Determine the (X, Y) coordinate at the center of the cell enclosing the given text.  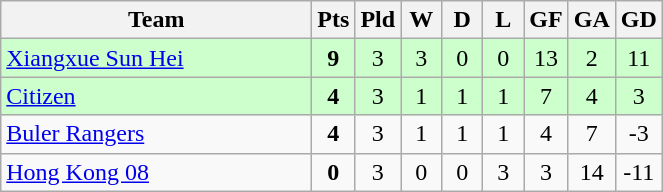
GD (638, 20)
Pts (334, 20)
GF (546, 20)
GA (592, 20)
Buler Rangers (156, 134)
Pld (378, 20)
Xiangxue Sun Hei (156, 58)
2 (592, 58)
Team (156, 20)
11 (638, 58)
14 (592, 172)
D (462, 20)
Hong Kong 08 (156, 172)
L (504, 20)
-3 (638, 134)
W (422, 20)
Citizen (156, 96)
-11 (638, 172)
13 (546, 58)
9 (334, 58)
